Provide the (X, Y) coordinate of the cell's center where the given text is located.  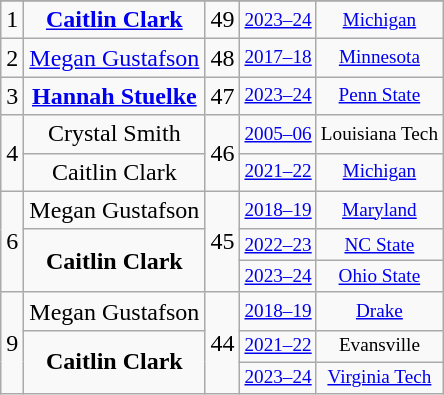
3 (12, 96)
2022–23 (278, 245)
Evansville (379, 346)
49 (222, 20)
47 (222, 96)
9 (12, 342)
Maryland (379, 210)
4 (12, 153)
48 (222, 58)
Crystal Smith (114, 134)
Virginia Tech (379, 378)
1 (12, 20)
Hannah Stuelke (114, 96)
Drake (379, 311)
Louisiana Tech (379, 134)
Minnesota (379, 58)
2005–06 (278, 134)
Ohio State (379, 277)
Penn State (379, 96)
46 (222, 153)
6 (12, 242)
44 (222, 342)
NC State (379, 245)
2 (12, 58)
45 (222, 242)
2017–18 (278, 58)
